Capture the cell that displays the provided text and extract its [x, y] central coordinate. 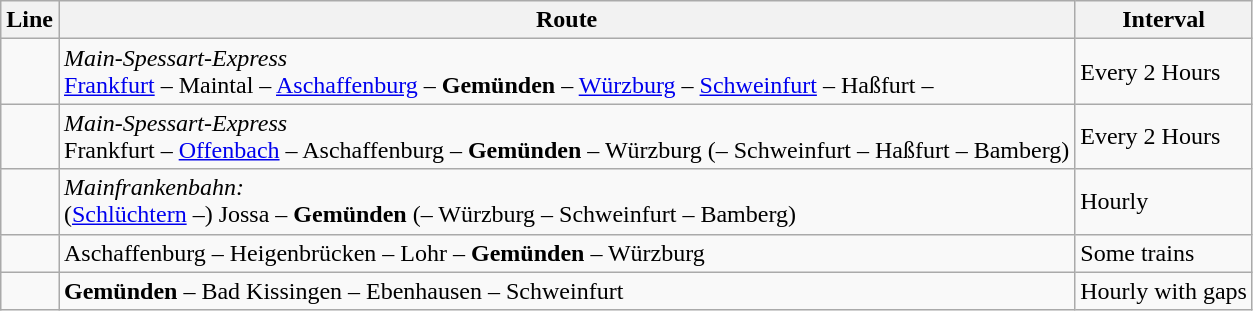
Gemünden – Bad Kissingen – Ebenhausen – Schweinfurt [566, 291]
Mainfrankenbahn:(Schlüchtern –) Jossa – Gemünden (– Würzburg – Schweinfurt – Bamberg) [566, 202]
Route [566, 20]
Main-Spessart-ExpressFrankfurt – Maintal – Aschaffenburg – Gemünden – Würzburg – Schweinfurt – Haßfurt – [566, 72]
Some trains [1164, 253]
Hourly [1164, 202]
Main-Spessart-ExpressFrankfurt – Offenbach – Aschaffenburg – Gemünden – Würzburg (– Schweinfurt – Haßfurt – Bamberg) [566, 136]
Line [30, 20]
Aschaffenburg – Heigenbrücken – Lohr – Gemünden – Würzburg [566, 253]
Interval [1164, 20]
Hourly with gaps [1164, 291]
